Return (x, y) of the center of cell containing provided text 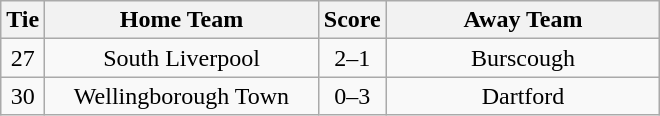
Tie (23, 20)
South Liverpool (182, 58)
27 (23, 58)
0–3 (352, 96)
Away Team (523, 20)
Score (352, 20)
Dartford (523, 96)
Wellingborough Town (182, 96)
30 (23, 96)
Home Team (182, 20)
Burscough (523, 58)
2–1 (352, 58)
